Search for the cell housing the specified text and yield its [X, Y] center coordinate. 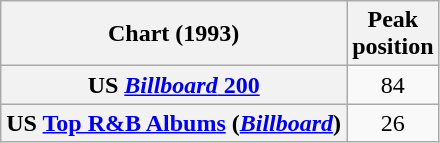
Chart (1993) [174, 34]
US Billboard 200 [174, 85]
Peak position [393, 34]
26 [393, 123]
84 [393, 85]
US Top R&B Albums (Billboard) [174, 123]
